Identify which cell holds the provided text, then report its (x, y) central coordinate. 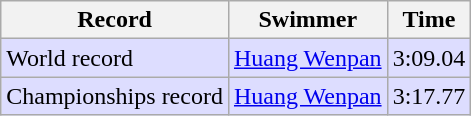
3:09.04 (429, 58)
Championships record (115, 96)
Record (115, 20)
3:17.77 (429, 96)
Time (429, 20)
World record (115, 58)
Swimmer (308, 20)
